Determine the [x, y] coordinate at the center of the cell enclosing the given text.  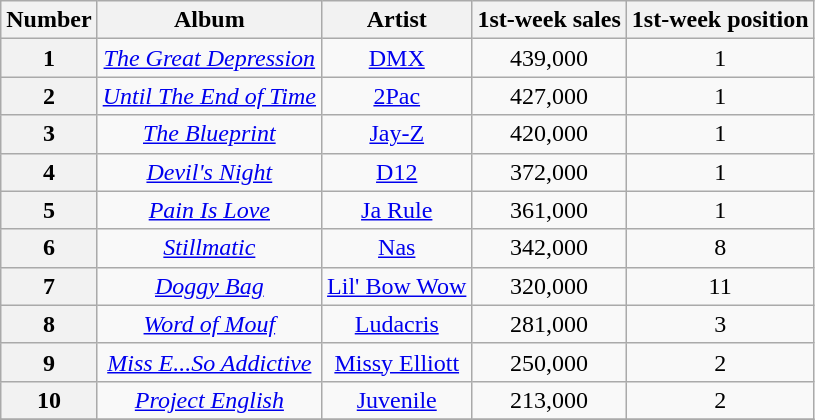
11 [720, 286]
9 [49, 362]
Word of Mouf [209, 324]
Artist [397, 20]
Doggy Bag [209, 286]
The Blueprint [209, 134]
5 [49, 210]
Nas [397, 248]
Number [49, 20]
Jay-Z [397, 134]
420,000 [549, 134]
427,000 [549, 96]
361,000 [549, 210]
Miss E...So Addictive [209, 362]
Devil's Night [209, 172]
Missy Elliott [397, 362]
Lil' Bow Wow [397, 286]
DMX [397, 58]
320,000 [549, 286]
281,000 [549, 324]
439,000 [549, 58]
4 [49, 172]
Ludacris [397, 324]
Pain Is Love [209, 210]
6 [49, 248]
Album [209, 20]
250,000 [549, 362]
372,000 [549, 172]
Ja Rule [397, 210]
2Pac [397, 96]
1st-week sales [549, 20]
10 [49, 400]
Juvenile [397, 400]
Stillmatic [209, 248]
D12 [397, 172]
The Great Depression [209, 58]
7 [49, 286]
213,000 [549, 400]
Until The End of Time [209, 96]
1st-week position [720, 20]
Project English [209, 400]
342,000 [549, 248]
